Capture the cell that displays the provided text and extract its (X, Y) central coordinate. 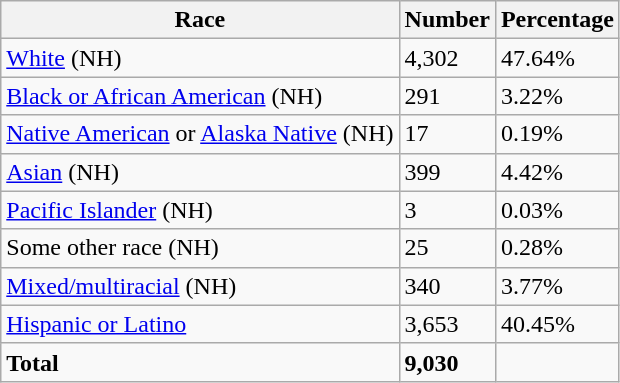
White (NH) (200, 58)
0.28% (557, 248)
Hispanic or Latino (200, 324)
3.22% (557, 96)
3,653 (447, 324)
3 (447, 210)
40.45% (557, 324)
Asian (NH) (200, 172)
4.42% (557, 172)
17 (447, 134)
Number (447, 20)
Percentage (557, 20)
4,302 (447, 58)
Native American or Alaska Native (NH) (200, 134)
Race (200, 20)
399 (447, 172)
291 (447, 96)
0.19% (557, 134)
Some other race (NH) (200, 248)
340 (447, 286)
9,030 (447, 362)
Pacific Islander (NH) (200, 210)
25 (447, 248)
Black or African American (NH) (200, 96)
Mixed/multiracial (NH) (200, 286)
3.77% (557, 286)
0.03% (557, 210)
Total (200, 362)
47.64% (557, 58)
